Find where the given text appears and provide that cell's center as [x, y] coordinate. 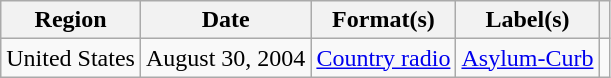
Label(s) [528, 20]
Asylum-Curb [528, 58]
August 30, 2004 [225, 58]
Country radio [384, 58]
Format(s) [384, 20]
Region [71, 20]
United States [71, 58]
Date [225, 20]
